Locate the cell with the specified text and output its [x, y] center coordinate. 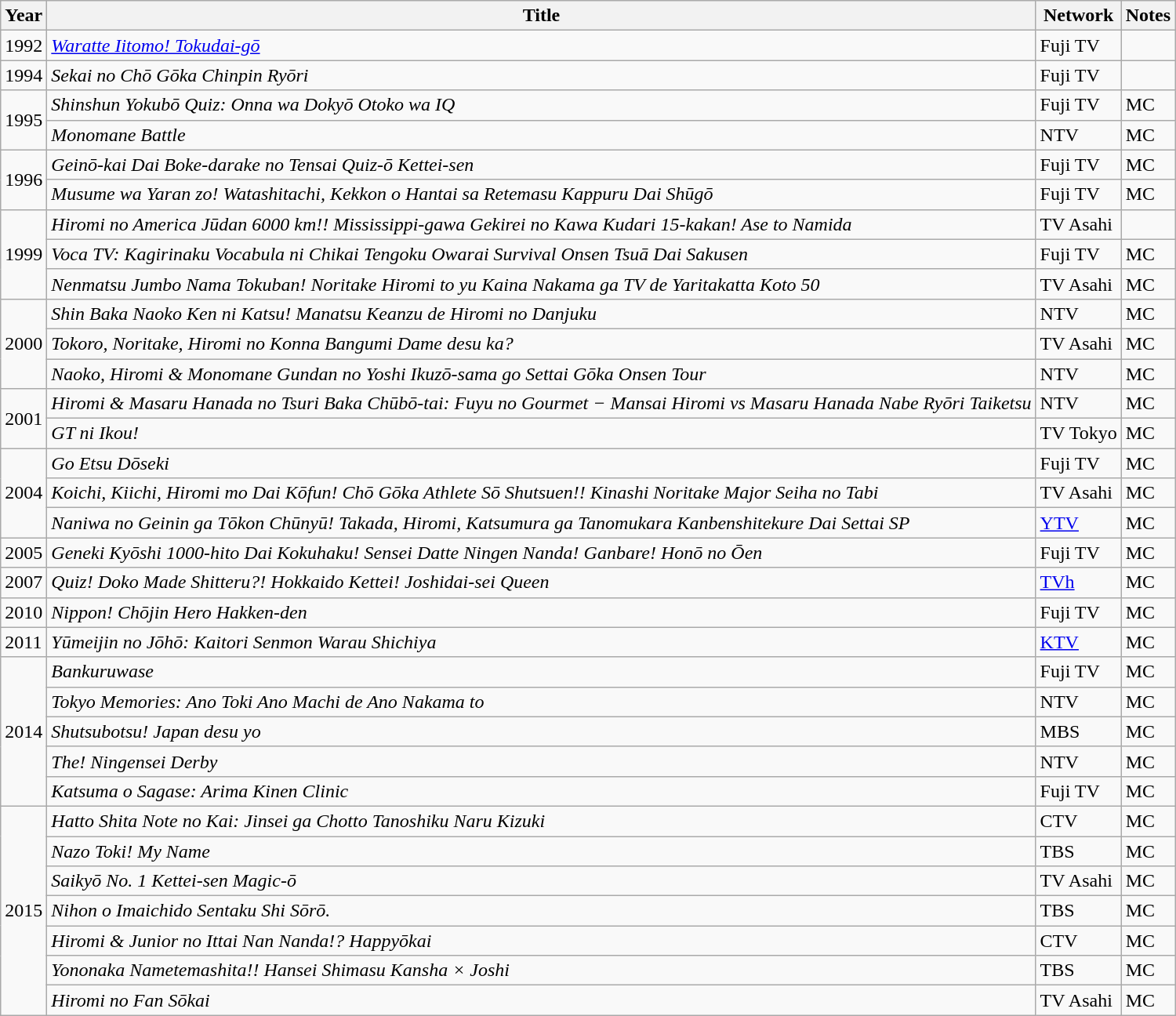
Musume wa Yaran zo! Watashitachi, Kekkon o Hantai sa Retemasu Kappuru Dai Shūgō [541, 194]
MBS [1079, 731]
Waratte Iitomo! Tokudai-gō [541, 45]
Hiromi no Fan Sōkai [541, 1000]
2001 [24, 419]
Title [541, 16]
Shin Baka Naoko Ken ni Katsu! Manatsu Keanzu de Hiromi no Danjuku [541, 314]
2015 [24, 910]
Tokoro, Noritake, Hiromi no Konna Bangumi Dame desu ka? [541, 343]
2000 [24, 343]
Hiromi & Junior no Ittai Nan Nanda!? Happyōkai [541, 941]
Nihon o Imaichido Sentaku Shi Sōrō. [541, 911]
Saikyō No. 1 Kettei-sen Magic-ō [541, 881]
TVh [1079, 582]
Shutsubotsu! Japan desu yo [541, 731]
Nazo Toki! My Name [541, 851]
Bankuruwase [541, 672]
Naoko, Hiromi & Monomane Gundan no Yoshi Ikuzō-sama go Settai Gōka Onsen Tour [541, 374]
1992 [24, 45]
1996 [24, 180]
1995 [24, 120]
Hiromi no America Jūdan 6000 km!! Mississippi-gawa Gekirei no Kawa Kudari 15-kakan! Ase to Namida [541, 224]
GT ni Ikou! [541, 434]
Katsuma o Sagase: Arima Kinen Clinic [541, 791]
Koichi, Kiichi, Hiromi mo Dai Kōfun! Chō Gōka Athlete Sō Shutsuen!! Kinashi Noritake Major Seiha no Tabi [541, 493]
1994 [24, 75]
Go Etsu Dōseki [541, 463]
Geneki Kyōshi 1000-hito Dai Kokuhaku! Sensei Datte Ningen Nanda! Ganbare! Honō no Ōen [541, 553]
Year [24, 16]
Nenmatsu Jumbo Nama Tokuban! Noritake Hiromi to yu Kaina Nakama ga TV de Yaritakatta Koto 50 [541, 284]
TV Tokyo [1079, 434]
Yūmeijin no Jōhō: Kaitori Senmon Warau Shichiya [541, 642]
KTV [1079, 642]
2007 [24, 582]
Shinshun Yokubō Quiz: Onna wa Dokyō Otoko wa IQ [541, 105]
2011 [24, 642]
Hiromi & Masaru Hanada no Tsuri Baka Chūbō-tai: Fuyu no Gourmet − Mansai Hiromi vs Masaru Hanada Nabe Ryōri Taiketsu [541, 404]
Sekai no Chō Gōka Chinpin Ryōri [541, 75]
Nippon! Chōjin Hero Hakken-den [541, 612]
Monomane Battle [541, 135]
2014 [24, 731]
1999 [24, 254]
Quiz! Doko Made Shitteru?! Hokkaido Kettei! Joshidai-sei Queen [541, 582]
Network [1079, 16]
Naniwa no Geinin ga Tōkon Chūnyū! Takada, Hiromi, Katsumura ga Tanomukara Kanbenshitekure Dai Settai SP [541, 523]
Yononaka Nametemashita!! Hansei Shimasu Kansha × Joshi [541, 971]
Voca TV: Kagirinaku Vocabula ni Chikai Tengoku Owarai Survival Onsen Tsuā Dai Sakusen [541, 254]
2004 [24, 493]
Geinō-kai Dai Boke-darake no Tensai Quiz-ō Kettei-sen [541, 165]
2005 [24, 553]
The! Ningensei Derby [541, 761]
YTV [1079, 523]
Notes [1148, 16]
2010 [24, 612]
Hatto Shita Note no Kai: Jinsei ga Chotto Tanoshiku Naru Kizuki [541, 821]
Tokyo Memories: Ano Toki Ano Machi de Ano Nakama to [541, 702]
